Find where the given text appears and provide that cell's center as [X, Y] coordinate. 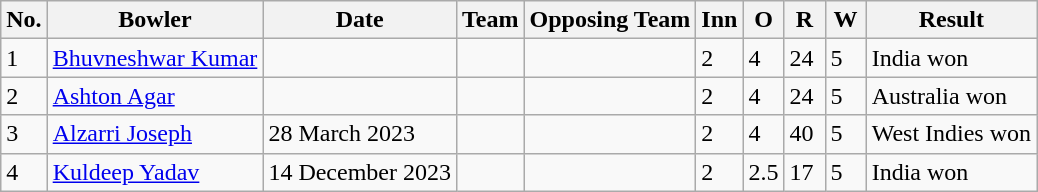
Date [360, 20]
Bhuvneshwar Kumar [155, 58]
40 [804, 134]
W [846, 20]
Bowler [155, 20]
No. [24, 20]
Team [491, 20]
Alzarri Joseph [155, 134]
Inn [720, 20]
Result [951, 20]
Ashton Agar [155, 96]
West Indies won [951, 134]
2.5 [764, 172]
1 [24, 58]
17 [804, 172]
14 December 2023 [360, 172]
Opposing Team [610, 20]
28 March 2023 [360, 134]
3 [24, 134]
R [804, 20]
Australia won [951, 96]
Kuldeep Yadav [155, 172]
O [764, 20]
